Extract the (x, y) coordinate from the center of the cell holding the provided text.  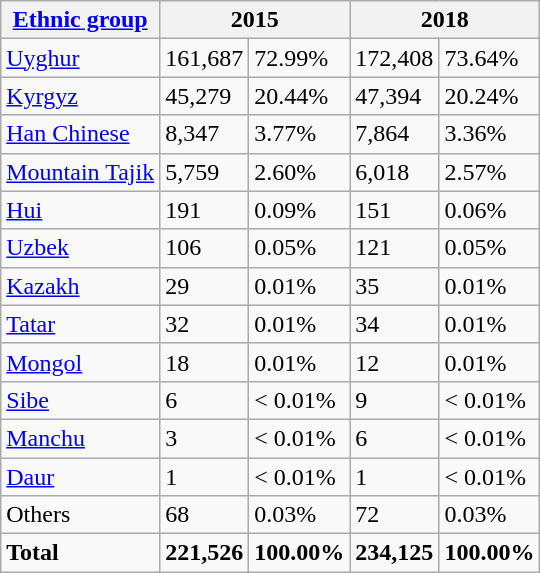
234,125 (394, 553)
2015 (255, 20)
Sibe (80, 400)
3.77% (300, 134)
2.60% (300, 172)
Kazakh (80, 286)
Mountain Tajik (80, 172)
161,687 (204, 58)
72 (394, 515)
121 (394, 248)
29 (204, 286)
6,018 (394, 172)
Uzbek (80, 248)
72.99% (300, 58)
3 (204, 438)
106 (204, 248)
172,408 (394, 58)
5,759 (204, 172)
73.64% (490, 58)
47,394 (394, 96)
7,864 (394, 134)
18 (204, 362)
221,526 (204, 553)
12 (394, 362)
Ethnic group (80, 20)
45,279 (204, 96)
9 (394, 400)
34 (394, 324)
Daur (80, 477)
20.44% (300, 96)
0.09% (300, 210)
191 (204, 210)
Total (80, 553)
Hui (80, 210)
151 (394, 210)
68 (204, 515)
Mongol (80, 362)
32 (204, 324)
Manchu (80, 438)
20.24% (490, 96)
8,347 (204, 134)
Others (80, 515)
35 (394, 286)
Han Chinese (80, 134)
3.36% (490, 134)
2.57% (490, 172)
0.06% (490, 210)
Uyghur (80, 58)
Tatar (80, 324)
2018 (445, 20)
Kyrgyz (80, 96)
